For the text-containing cell, return its midpoint in [X, Y] coordinate format. 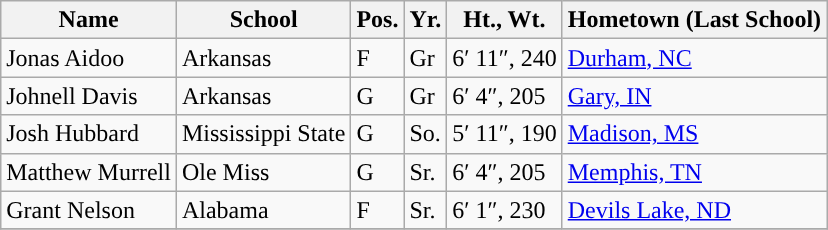
Jonas Aidoo [89, 58]
6′ 1″, 230 [504, 210]
Hometown (Last School) [694, 20]
Ht., Wt. [504, 20]
Devils Lake, ND [694, 210]
Matthew Murrell [89, 172]
Pos. [378, 20]
Mississippi State [263, 134]
5′ 11″, 190 [504, 134]
Grant Nelson [89, 210]
Name [89, 20]
Josh Hubbard [89, 134]
Madison, MS [694, 134]
Gary, IN [694, 96]
So. [426, 134]
Johnell Davis [89, 96]
Ole Miss [263, 172]
Durham, NC [694, 58]
Yr. [426, 20]
6′ 11″, 240 [504, 58]
Memphis, TN [694, 172]
Alabama [263, 210]
School [263, 20]
